Extract the (X, Y) coordinate from the center of the cell holding the provided text.  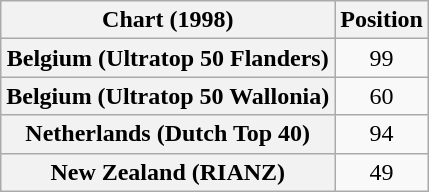
Chart (1998) (168, 20)
94 (382, 134)
49 (382, 172)
Netherlands (Dutch Top 40) (168, 134)
Belgium (Ultratop 50 Flanders) (168, 58)
Belgium (Ultratop 50 Wallonia) (168, 96)
60 (382, 96)
99 (382, 58)
New Zealand (RIANZ) (168, 172)
Position (382, 20)
